Scan for the cell matching the given text and deliver its [X, Y] coordinate at center. 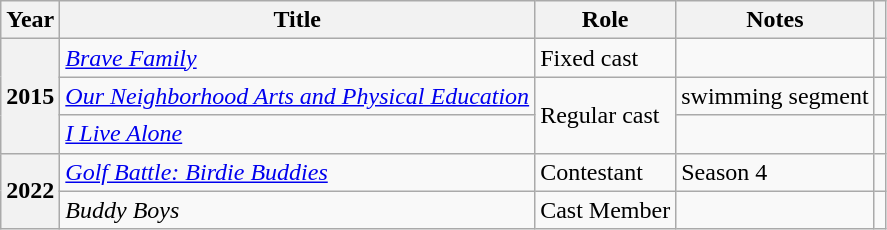
Season 4 [775, 172]
Regular cast [606, 115]
Buddy Boys [298, 210]
Year [30, 20]
2015 [30, 96]
2022 [30, 191]
Cast Member [606, 210]
Fixed cast [606, 58]
Brave Family [298, 58]
Notes [775, 20]
I Live Alone [298, 134]
swimming segment [775, 96]
Our Neighborhood Arts and Physical Education [298, 96]
Golf Battle: Birdie Buddies [298, 172]
Contestant [606, 172]
Role [606, 20]
Title [298, 20]
